Determine the (X, Y) coordinate at the center of the cell enclosing the given text.  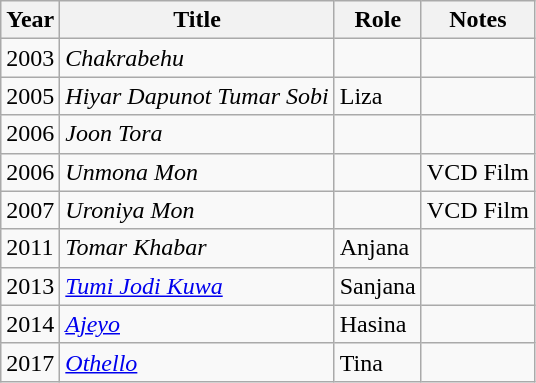
Sanjana (378, 286)
2014 (30, 324)
Anjana (378, 248)
Unmona Mon (197, 172)
Uroniya Mon (197, 210)
2005 (30, 96)
Chakrabehu (197, 58)
Hasina (378, 324)
2017 (30, 362)
Joon Tora (197, 134)
2003 (30, 58)
Ajeyo (197, 324)
Year (30, 20)
2007 (30, 210)
Notes (478, 20)
Tumi Jodi Kuwa (197, 286)
Title (197, 20)
Tina (378, 362)
Liza (378, 96)
2013 (30, 286)
2011 (30, 248)
Tomar Khabar (197, 248)
Othello (197, 362)
Role (378, 20)
Hiyar Dapunot Tumar Sobi (197, 96)
